Detect which cell encompasses the target text, then output its [x, y] center coordinate. 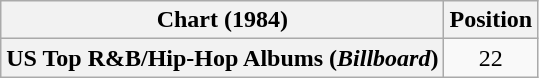
22 [491, 58]
US Top R&B/Hip-Hop Albums (Billboard) [222, 58]
Position [491, 20]
Chart (1984) [222, 20]
